Determine the (x, y) coordinate at the center of the cell enclosing the given text.  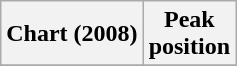
Chart (2008) (72, 34)
Peakposition (189, 34)
